Find where the given text appears and provide that cell's center as [x, y] coordinate. 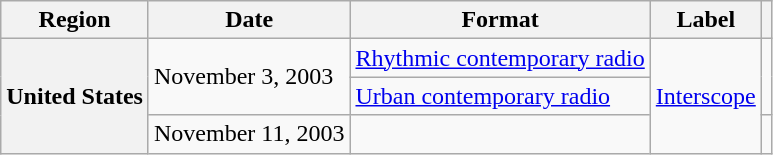
Urban contemporary radio [500, 96]
Rhythmic contemporary radio [500, 58]
November 11, 2003 [248, 134]
United States [75, 96]
November 3, 2003 [248, 77]
Interscope [706, 96]
Format [500, 20]
Label [706, 20]
Date [248, 20]
Region [75, 20]
